Capture the cell that displays the provided text and extract its (X, Y) central coordinate. 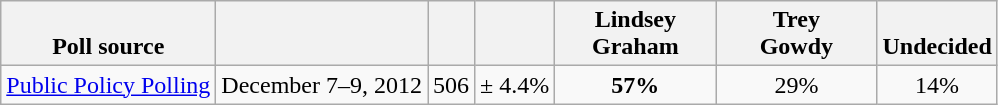
29% (796, 85)
Poll source (108, 34)
506 (452, 85)
± 4.4% (515, 85)
14% (937, 85)
TreyGowdy (796, 34)
Undecided (937, 34)
Public Policy Polling (108, 85)
December 7–9, 2012 (322, 85)
57% (636, 85)
LindseyGraham (636, 34)
